Determine the [X, Y] coordinate at the center of the cell enclosing the given text.  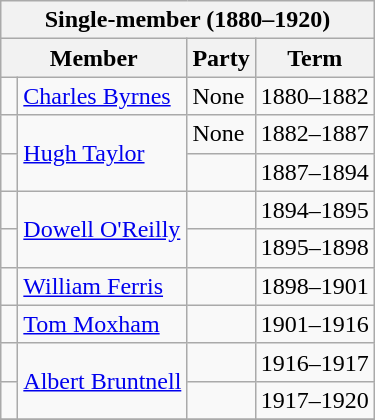
1898–1901 [314, 286]
Term [314, 58]
Member [94, 58]
1916–1917 [314, 362]
1895–1898 [314, 248]
Single-member (1880–1920) [188, 20]
1894–1895 [314, 210]
1887–1894 [314, 172]
1882–1887 [314, 134]
Tom Moxham [102, 324]
William Ferris [102, 286]
Charles Byrnes [102, 96]
1880–1882 [314, 96]
Dowell O'Reilly [102, 229]
Hugh Taylor [102, 153]
Albert Bruntnell [102, 381]
1917–1920 [314, 400]
1901–1916 [314, 324]
Party [221, 58]
